Find where the given text appears and provide that cell's center as [X, Y] coordinate. 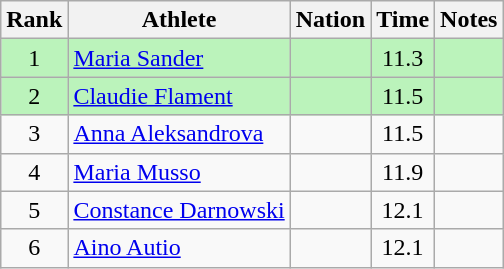
11.3 [403, 58]
Maria Sander [179, 58]
Aino Autio [179, 248]
Time [403, 20]
Anna Aleksandrova [179, 134]
6 [34, 248]
5 [34, 210]
Athlete [179, 20]
11.9 [403, 172]
Nation [330, 20]
3 [34, 134]
1 [34, 58]
Maria Musso [179, 172]
Rank [34, 20]
2 [34, 96]
Claudie Flament [179, 96]
4 [34, 172]
Constance Darnowski [179, 210]
Notes [469, 20]
